Find where the given text appears and provide that cell's center as (X, Y) coordinate. 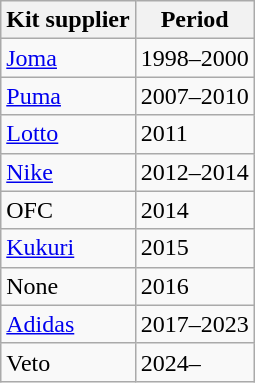
1998–2000 (194, 58)
2015 (194, 248)
Kit supplier (68, 20)
2024– (194, 362)
None (68, 286)
Joma (68, 58)
Lotto (68, 134)
2011 (194, 134)
2016 (194, 286)
2014 (194, 210)
Adidas (68, 324)
2007–2010 (194, 96)
OFC (68, 210)
Kukuri (68, 248)
2017–2023 (194, 324)
Veto (68, 362)
Period (194, 20)
2012–2014 (194, 172)
Puma (68, 96)
Nike (68, 172)
